Extract the (x, y) coordinate from the center of the cell holding the provided text.  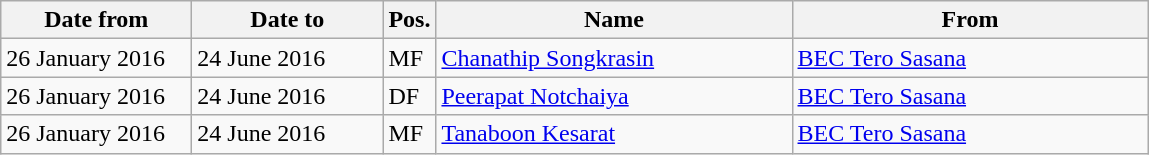
Pos. (410, 20)
From (970, 20)
Name (614, 20)
Date to (288, 20)
DF (410, 96)
Chanathip Songkrasin (614, 58)
Date from (96, 20)
Tanaboon Kesarat (614, 134)
Peerapat Notchaiya (614, 96)
